Extract the (X, Y) coordinate from the center of the cell holding the provided text.  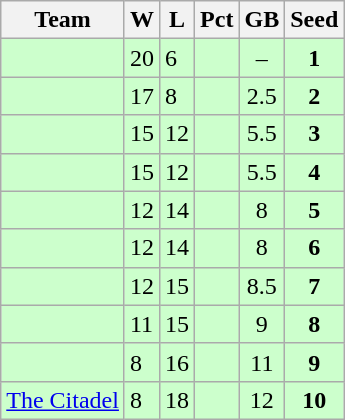
W (142, 20)
Pct (217, 20)
GB (262, 20)
18 (178, 400)
2 (314, 96)
20 (142, 58)
3 (314, 134)
17 (142, 96)
– (262, 58)
Seed (314, 20)
The Citadel (63, 400)
2.5 (262, 96)
1 (314, 58)
10 (314, 400)
8.5 (262, 286)
Team (63, 20)
4 (314, 172)
7 (314, 286)
L (178, 20)
5 (314, 210)
16 (178, 362)
